Capture the cell that displays the provided text and extract its (X, Y) central coordinate. 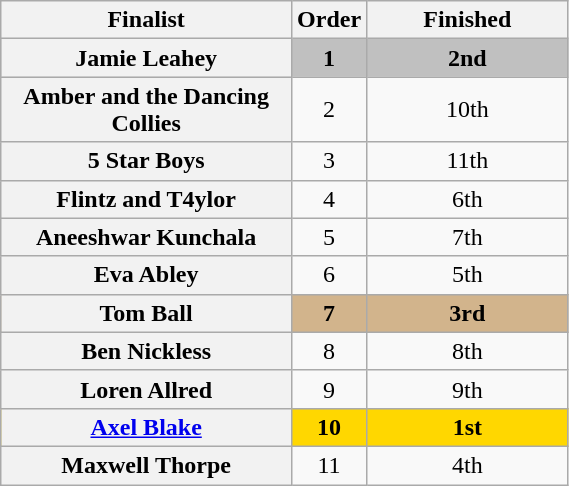
2 (330, 110)
Loren Allred (146, 389)
4th (468, 465)
5 Star Boys (146, 161)
2nd (468, 58)
7 (330, 313)
4 (330, 199)
Order (330, 20)
Finished (468, 20)
5 (330, 237)
8th (468, 351)
1 (330, 58)
6th (468, 199)
Aneeshwar Kunchala (146, 237)
10 (330, 427)
9th (468, 389)
Flintz and T4ylor (146, 199)
Finalist (146, 20)
Jamie Leahey (146, 58)
Tom Ball (146, 313)
Ben Nickless (146, 351)
Eva Abley (146, 275)
6 (330, 275)
11th (468, 161)
1st (468, 427)
5th (468, 275)
Amber and the Dancing Collies (146, 110)
10th (468, 110)
3rd (468, 313)
Axel Blake (146, 427)
11 (330, 465)
7th (468, 237)
Maxwell Thorpe (146, 465)
9 (330, 389)
3 (330, 161)
8 (330, 351)
